For the text-containing cell, return its midpoint in [X, Y] coordinate format. 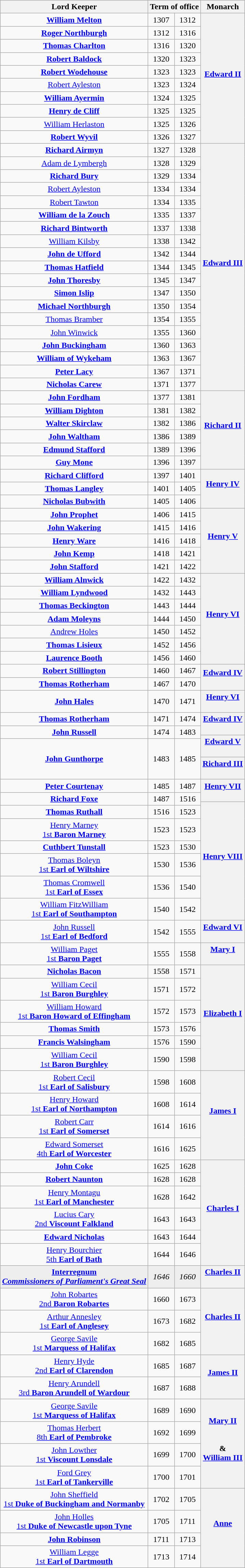
Peter Lacy [74, 371]
Edward Somerset4th Earl of Worcester [74, 1149]
Henry Arundell3rd Baron Arundell of Wardour [74, 1388]
1689 [161, 1410]
Lucius Cary2nd Viscount Falkland [74, 1219]
Thomas Beckington [74, 606]
John Robinson [74, 1539]
Henry IV [223, 488]
John Wakering [74, 527]
Robert Cecil1st Earl of Salisbury [74, 1082]
James I [223, 1115]
Richard III [223, 768]
William of Wykeham [74, 358]
Charles I [223, 1213]
John Holles1st Duke of Newcastle upon Tyne [74, 1521]
John Hales [74, 701]
Term of office [174, 7]
Henry Marney1st Baron Marney [74, 829]
Thomas Herbert8th Earl of Pembroke [74, 1433]
John de Ufford [74, 254]
Edward V [223, 746]
1307 [161, 20]
Henry Hyde2nd Earl of Clarendon [74, 1366]
Walter Skirclaw [74, 423]
Henry Bourchier5th Earl of Bath [74, 1255]
William FitzWilliam1st Earl of Southampton [74, 909]
Robert Tawton [74, 202]
Nicholas Carew [74, 384]
1688 [187, 1388]
Cuthbert Tunstall [74, 847]
Thomas Lisieux [74, 645]
Edward VI [223, 932]
John Prophet [74, 514]
Henry Montagu1st Earl of Manchester [74, 1197]
John Robartes2nd Baron Robartes [74, 1299]
Anne [223, 1528]
James II [223, 1377]
Mary I [223, 954]
William Legge1st Earl of Dartmouth [74, 1557]
Thomas Boleyn1st Earl of Wiltshire [74, 865]
Nicholas Bubwith [74, 501]
1701 [187, 1477]
John Coke [74, 1166]
John Waltham [74, 436]
Robert Naunton [74, 1179]
John Russell1st Earl of Bedford [74, 932]
William Dighton [74, 410]
Laurence Booth [74, 658]
Henry V [223, 540]
William Lyndwood [74, 593]
John Buckingham [74, 345]
Robert Stillington [74, 671]
1692 [161, 1433]
Peter Courtenay [74, 786]
Simon Islip [74, 293]
Henry de Cliff [74, 111]
Edward III [223, 267]
Adam Moleyns [74, 619]
Henry Ware [74, 540]
Andrew Holes [74, 632]
Edward II [223, 79]
Richard Foxe [74, 799]
John Sheffield1st Duke of Buckingham and Normanby [74, 1500]
Robert Wyvil [74, 137]
Richard Clifford [74, 475]
Monarch [223, 7]
InterregnumCommissioners of Parliament's Great Seal [74, 1277]
Roger Northburgh [74, 33]
William Melton [74, 20]
John Fordham [74, 397]
William Alnwick [74, 580]
John Lowther1st Viscount Lonsdale [74, 1454]
Thomas Hatfield [74, 267]
Henry Howard1st Earl of Northampton [74, 1104]
Michael Northburgh [74, 306]
William Herlaston [74, 124]
Richard Bury [74, 176]
Guy Mone [74, 462]
Adam de Lymbergh [74, 163]
Thomas Langley [74, 488]
Thomas Smith [74, 1029]
William Paget1st Baron Paget [74, 954]
John Kemp [74, 553]
John Russell [74, 732]
Richard Airmyn [74, 150]
Thomas Bramber [74, 319]
William Howard1st Baron Howard of Effingham [74, 1011]
Henry VIII [223, 861]
John Stafford [74, 566]
1702 [161, 1500]
Henry VII [223, 790]
Nicholas Bacon [74, 971]
William Ayermin [74, 98]
Ford Grey1st Earl of Tankerville [74, 1477]
Arthur Annesley1st Earl of Anglesey [74, 1321]
John Thoresby [74, 280]
William Kilsby [74, 241]
John Winwick [74, 332]
Francis Walsingham [74, 1042]
Richard II [223, 430]
William de la Zouch [74, 215]
Thomas Cromwell1st Earl of Essex [74, 887]
Edmund Stafford [74, 449]
1642 [187, 1197]
1714 [187, 1557]
Richard Bintworth [74, 228]
1690 [187, 1410]
Mary II&William III [223, 1443]
Thomas Charlton [74, 46]
Robert Baldock [74, 59]
Thomas Ruthall [74, 812]
Robert Wodehouse [74, 72]
John Gunthorpe [74, 759]
Edward Nicholas [74, 1237]
Elizabeth I [223, 1018]
Robert Carr1st Earl of Somerset [74, 1126]
Lord Keeper [74, 7]
